Find where the given text appears and provide that cell's center as [x, y] coordinate. 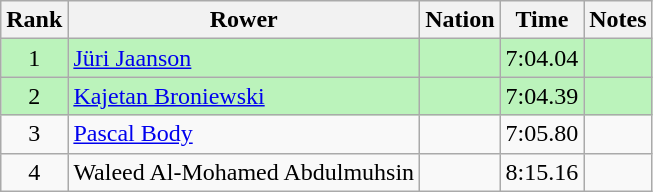
8:15.16 [542, 172]
7:04.04 [542, 58]
2 [34, 96]
Rank [34, 20]
Nation [460, 20]
Rower [244, 20]
Notes [618, 20]
4 [34, 172]
Pascal Body [244, 134]
7:05.80 [542, 134]
3 [34, 134]
Waleed Al-Mohamed Abdulmuhsin [244, 172]
Time [542, 20]
1 [34, 58]
7:04.39 [542, 96]
Jüri Jaanson [244, 58]
Kajetan Broniewski [244, 96]
